Return (x, y) of the center of cell containing provided text 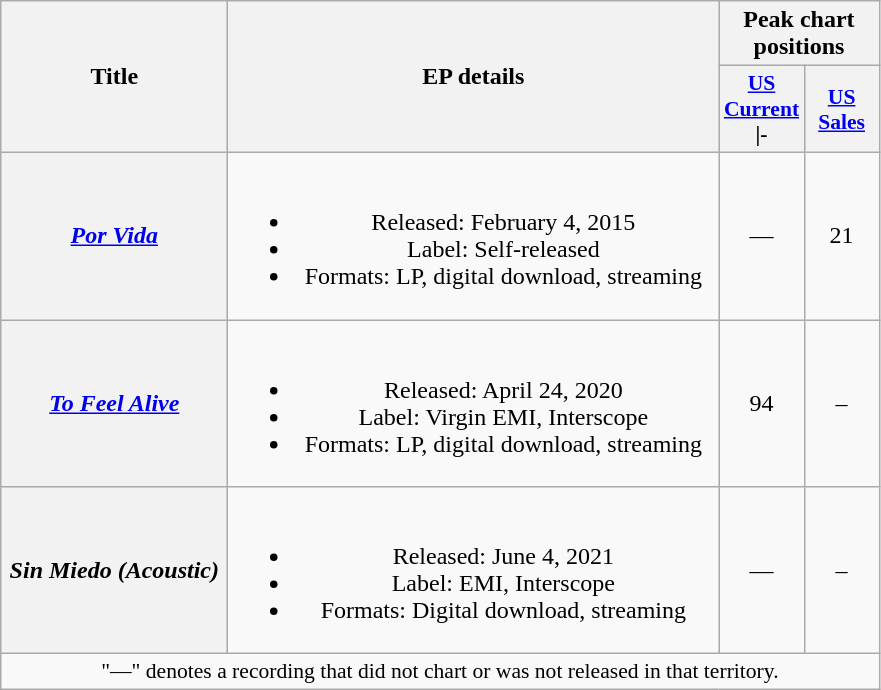
Released: February 4, 2015Label: Self-releasedFormats: LP, digital download, streaming (474, 236)
94 (762, 404)
Por Vida (114, 236)
Released: April 24, 2020Label: Virgin EMI, InterscopeFormats: LP, digital download, streaming (474, 404)
Sin Miedo (Acoustic) (114, 570)
To Feel Alive (114, 404)
Peak chart positions (799, 34)
USCurrent|- (762, 110)
"—" denotes a recording that did not chart or was not released in that territory. (440, 672)
EP details (474, 77)
USSales (842, 110)
Released: June 4, 2021Label: EMI, InterscopeFormats: Digital download, streaming (474, 570)
Title (114, 77)
21 (842, 236)
